Identify which cell holds the provided text, then report its [X, Y] central coordinate. 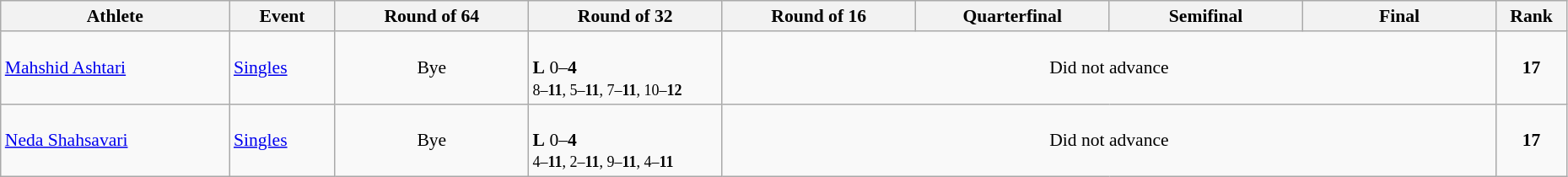
Neda Shahsavari [115, 140]
Athlete [115, 16]
Round of 16 [818, 16]
Semifinal [1206, 16]
Event [282, 16]
Round of 64 [432, 16]
Final [1398, 16]
Mahshid Ashtari [115, 67]
L 0–48–11, 5–11, 7–11, 10–12 [626, 67]
Round of 32 [626, 16]
Rank [1532, 16]
Quarterfinal [1012, 16]
L 0–44–11, 2–11, 9–11, 4–11 [626, 140]
